Search for the cell housing the specified text and yield its [X, Y] center coordinate. 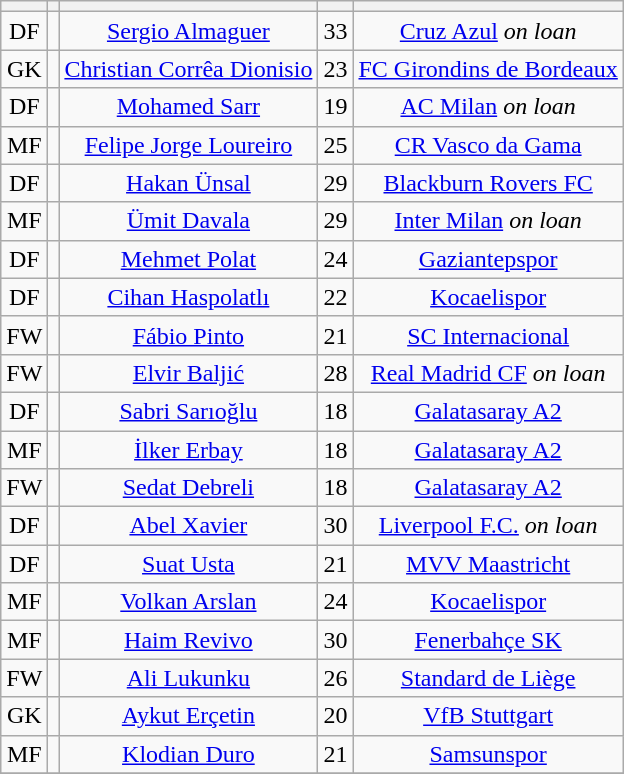
Mehmet Polat [188, 259]
22 [336, 297]
Fábio Pinto [188, 335]
Sergio Almaguer [188, 31]
Real Madrid CF on loan [488, 373]
Hakan Ünsal [188, 183]
Gaziantepspor [488, 259]
Sedat Debreli [188, 488]
Abel Xavier [188, 526]
19 [336, 107]
23 [336, 69]
Liverpool F.C. on loan [488, 526]
Ümit Davala [188, 221]
İlker Erbay [188, 449]
Suat Usta [188, 564]
Blackburn Rovers FC [488, 183]
FC Girondins de Bordeaux [488, 69]
Felipe Jorge Loureiro [188, 145]
Volkan Arslan [188, 602]
Elvir Baljić [188, 373]
Standard de Liège [488, 678]
Inter Milan on loan [488, 221]
20 [336, 716]
Cihan Haspolatlı [188, 297]
Fenerbahçe SK [488, 640]
Christian Corrêa Dionisio [188, 69]
Ali Lukunku [188, 678]
Haim Revivo [188, 640]
AC Milan on loan [488, 107]
25 [336, 145]
Klodian Duro [188, 754]
Mohamed Sarr [188, 107]
CR Vasco da Gama [488, 145]
Samsunspor [488, 754]
28 [336, 373]
Cruz Azul on loan [488, 31]
Sabri Sarıoğlu [188, 411]
Aykut Erçetin [188, 716]
MVV Maastricht [488, 564]
SC Internacional [488, 335]
33 [336, 31]
26 [336, 678]
VfB Stuttgart [488, 716]
